Return the (x, y) coordinate for the center point of the cell that contains the specified text.  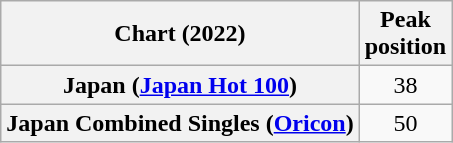
50 (405, 123)
Japan Combined Singles (Oricon) (180, 123)
38 (405, 85)
Japan (Japan Hot 100) (180, 85)
Chart (2022) (180, 34)
Peakposition (405, 34)
